Detect which cell encompasses the target text, then output its [X, Y] center coordinate. 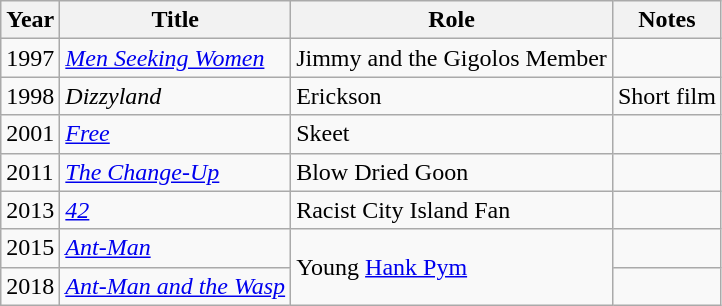
Blow Dried Goon [452, 172]
Title [176, 20]
Men Seeking Women [176, 58]
Jimmy and the Gigolos Member [452, 58]
2011 [30, 172]
Year [30, 20]
The Change-Up [176, 172]
2018 [30, 286]
Free [176, 134]
1997 [30, 58]
Dizzyland [176, 96]
2001 [30, 134]
2015 [30, 248]
Skeet [452, 134]
42 [176, 210]
Erickson [452, 96]
2013 [30, 210]
Short film [666, 96]
Ant-Man and the Wasp [176, 286]
Notes [666, 20]
Young Hank Pym [452, 267]
1998 [30, 96]
Role [452, 20]
Ant-Man [176, 248]
Racist City Island Fan [452, 210]
